Detect which cell encompasses the target text, then output its (X, Y) center coordinate. 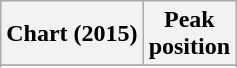
Chart (2015) (72, 34)
Peakposition (189, 34)
